Pinpoint the cell where the given text exists, returning its [X, Y] midpoint coordinate. 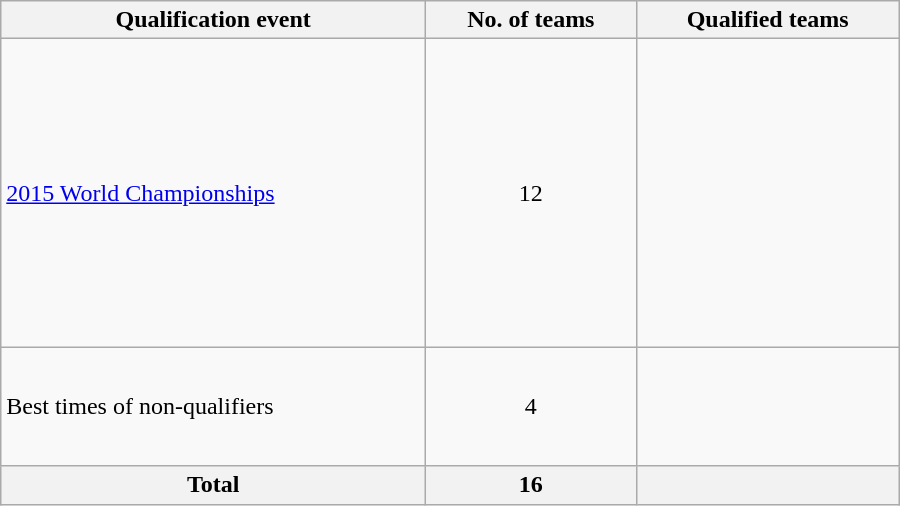
Best times of non-qualifiers [214, 406]
Total [214, 485]
Qualified teams [768, 20]
4 [531, 406]
2015 World Championships [214, 193]
16 [531, 485]
No. of teams [531, 20]
Qualification event [214, 20]
12 [531, 193]
